Capture the cell that displays the provided text and extract its (X, Y) central coordinate. 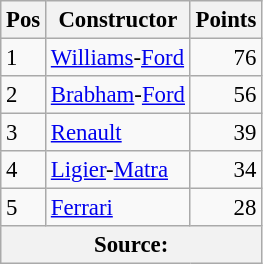
Brabham-Ford (118, 95)
1 (24, 58)
39 (226, 133)
Renault (118, 133)
76 (226, 58)
Ligier-Matra (118, 170)
Williams-Ford (118, 58)
34 (226, 170)
Source: (132, 245)
Constructor (118, 20)
28 (226, 208)
5 (24, 208)
Ferrari (118, 208)
4 (24, 170)
Points (226, 20)
2 (24, 95)
Pos (24, 20)
3 (24, 133)
56 (226, 95)
